Detect which cell encompasses the target text, then output its [X, Y] center coordinate. 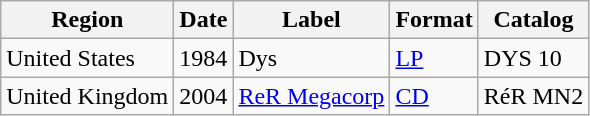
Date [204, 20]
Catalog [533, 20]
United States [88, 58]
LP [434, 58]
Dys [312, 58]
1984 [204, 58]
2004 [204, 96]
RéR MN2 [533, 96]
ReR Megacorp [312, 96]
Format [434, 20]
CD [434, 96]
Region [88, 20]
United Kingdom [88, 96]
DYS 10 [533, 58]
Label [312, 20]
